Output the (X, Y) coordinate of the center of the cell containing the given text.  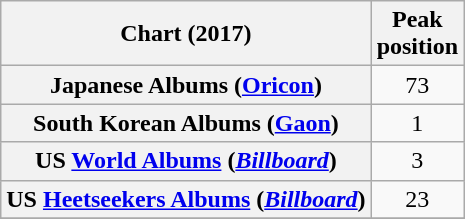
Peakposition (417, 34)
US Heetseekers Albums (Billboard) (186, 199)
Japanese Albums (Oricon) (186, 85)
23 (417, 199)
Chart (2017) (186, 34)
US World Albums (Billboard) (186, 161)
1 (417, 123)
73 (417, 85)
3 (417, 161)
South Korean Albums (Gaon) (186, 123)
